Return the (x, y) coordinate for the center point of the cell that contains the specified text.  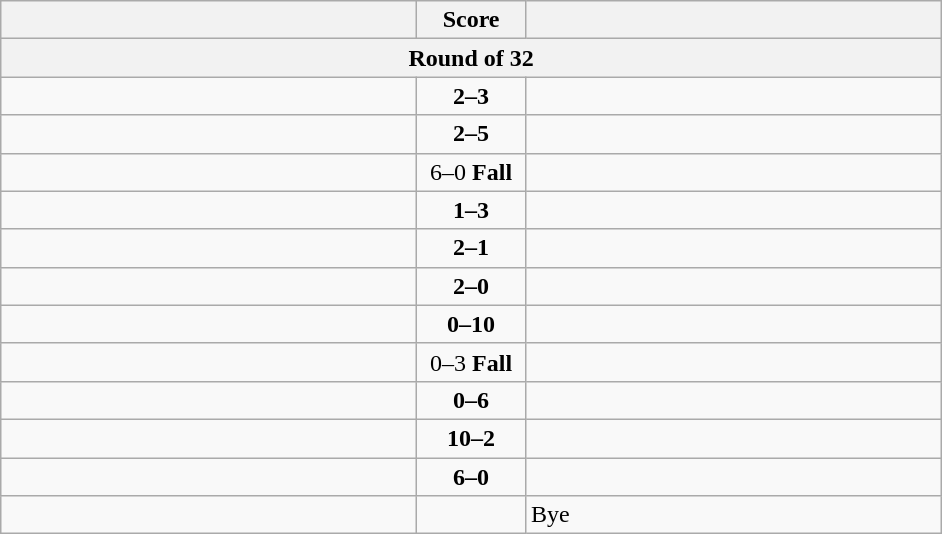
6–0 Fall (472, 172)
10–2 (472, 438)
Round of 32 (472, 58)
Bye (733, 515)
2–1 (472, 248)
1–3 (472, 210)
6–0 (472, 477)
0–3 Fall (472, 362)
0–10 (472, 324)
2–5 (472, 134)
Score (472, 20)
0–6 (472, 400)
2–3 (472, 96)
2–0 (472, 286)
